Return the (X, Y) coordinate for the center point of the cell that contains the specified text.  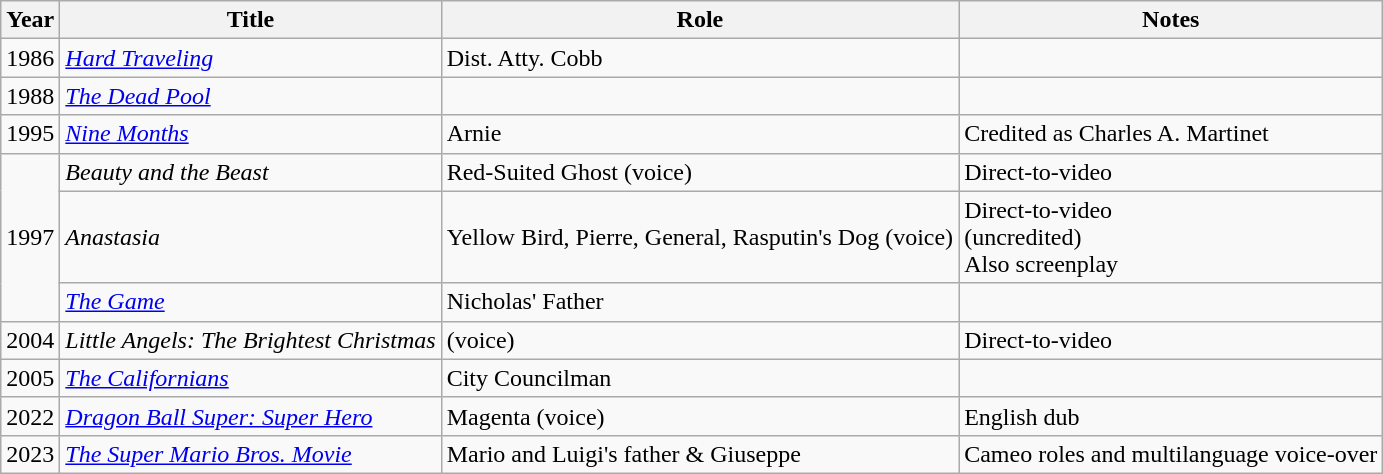
English dub (1171, 416)
Yellow Bird, Pierre, General, Rasputin's Dog (voice) (700, 237)
Anastasia (250, 237)
City Councilman (700, 378)
Little Angels: The Brightest Christmas (250, 340)
The Californians (250, 378)
Title (250, 20)
Role (700, 20)
Direct-to-video (uncredited) Also screenplay (1171, 237)
Notes (1171, 20)
1995 (30, 134)
2022 (30, 416)
2023 (30, 454)
Year (30, 20)
Nine Months (250, 134)
Cameo roles and multilanguage voice-over (1171, 454)
Hard Traveling (250, 58)
Credited as Charles A. Martinet (1171, 134)
Red-Suited Ghost (voice) (700, 172)
The Dead Pool (250, 96)
Arnie (700, 134)
The Game (250, 302)
Beauty and the Beast (250, 172)
Dragon Ball Super: Super Hero (250, 416)
2004 (30, 340)
(voice) (700, 340)
Magenta (voice) (700, 416)
1986 (30, 58)
Mario and Luigi's father & Giuseppe (700, 454)
The Super Mario Bros. Movie (250, 454)
Nicholas' Father (700, 302)
1997 (30, 237)
1988 (30, 96)
Dist. Atty. Cobb (700, 58)
2005 (30, 378)
